Identify which cell holds the provided text, then report its [x, y] central coordinate. 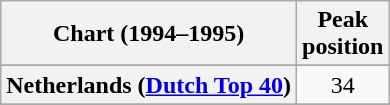
Chart (1994–1995) [149, 34]
Peakposition [343, 34]
Netherlands (Dutch Top 40) [149, 85]
34 [343, 85]
